Provide the [X, Y] coordinate of the cell's center where the given text is located.  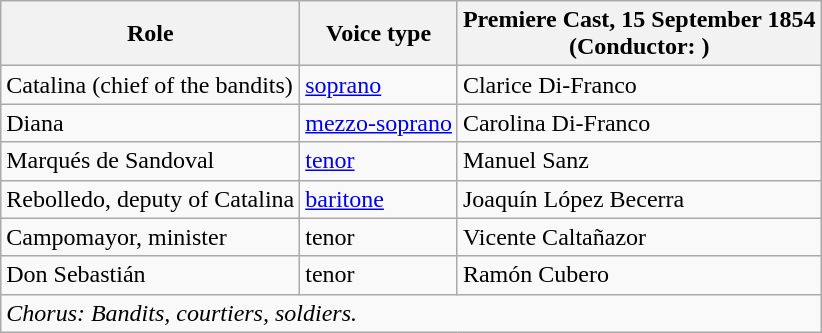
Role [150, 34]
Rebolledo, deputy of Catalina [150, 199]
Manuel Sanz [639, 161]
soprano [379, 85]
Carolina Di-Franco [639, 123]
Vicente Caltañazor [639, 237]
Catalina (chief of the bandits) [150, 85]
baritone [379, 199]
mezzo-soprano [379, 123]
Ramón Cubero [639, 275]
Joaquín López Becerra [639, 199]
Chorus: Bandits, courtiers, soldiers. [411, 313]
Marqués de Sandoval [150, 161]
Diana [150, 123]
Campomayor, minister [150, 237]
Clarice Di-Franco [639, 85]
Voice type [379, 34]
Don Sebastián [150, 275]
Premiere Cast, 15 September 1854(Conductor: ) [639, 34]
